Provide the (x, y) coordinate of the cell's center where the given text is located.  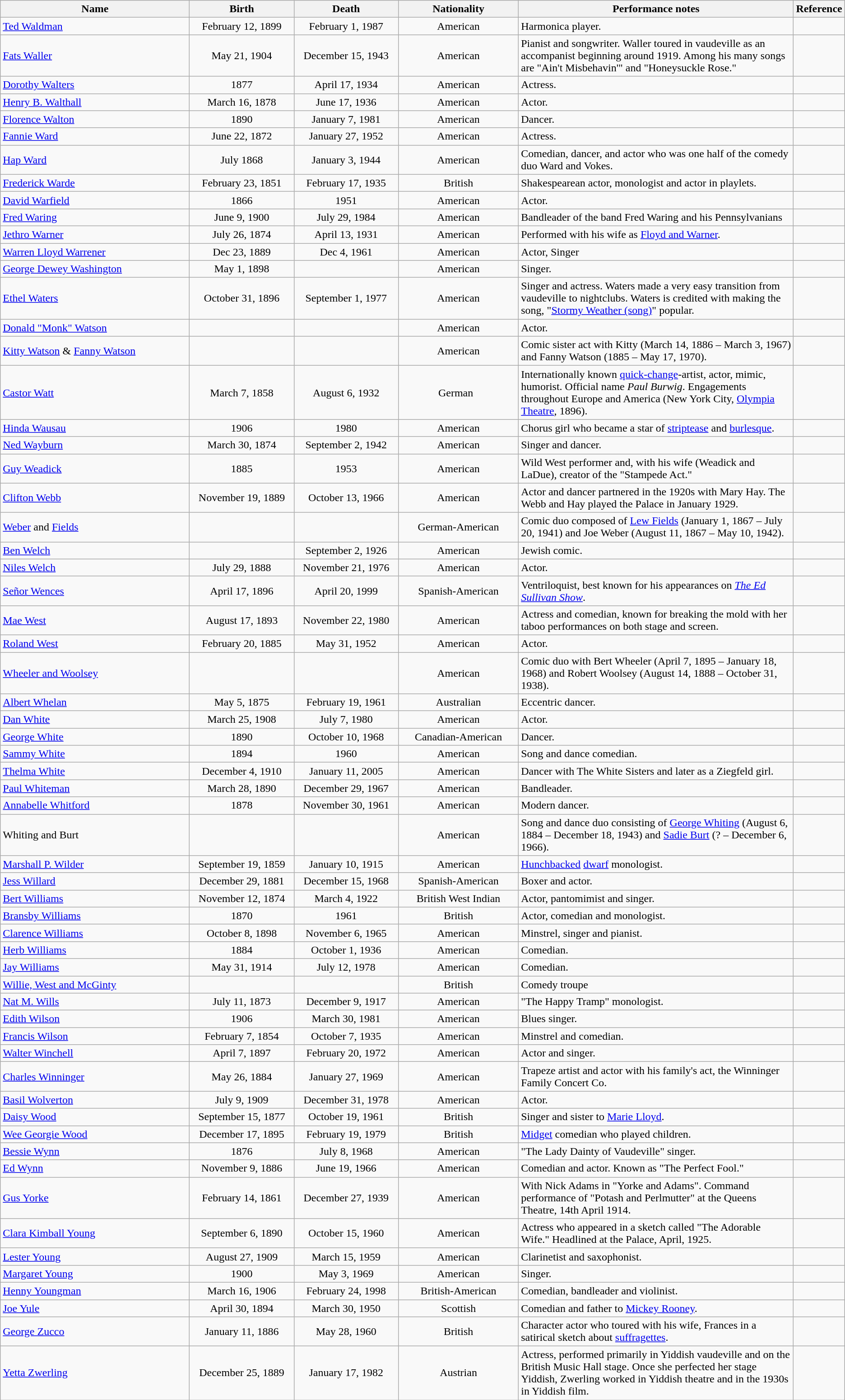
Performed with his wife as Floyd and Warner. (656, 234)
April 17, 1896 (242, 591)
Blues singer. (656, 1019)
November 9, 1886 (242, 1168)
Bransby Williams (95, 916)
Charles Winninger (95, 1076)
Niles Welch (95, 567)
Castor Watt (95, 393)
Actor, pantomimist and singer. (656, 898)
Clara Kimball Young (95, 1233)
January 11, 2005 (346, 771)
Ned Wayburn (95, 445)
1900 (242, 1274)
Roland West (95, 643)
Song and dance comedian. (656, 754)
May 28, 1960 (346, 1332)
Clifton Webb (95, 498)
Walter Winchell (95, 1053)
March 30, 1981 (346, 1019)
Scottish (458, 1308)
April 13, 1931 (346, 234)
Modern dancer. (656, 805)
Whiting and Burt (95, 835)
Jay Williams (95, 967)
August 17, 1893 (242, 620)
1885 (242, 469)
Trapeze artist and actor with his family's act, the Winninger Family Concert Co. (656, 1076)
Jess Willard (95, 881)
September 15, 1877 (242, 1117)
May 31, 1914 (242, 967)
January 7, 1981 (346, 119)
October 13, 1966 (346, 498)
Clarinetist and saxophonist. (656, 1256)
Canadian-American (458, 737)
March 28, 1890 (242, 788)
George White (95, 737)
Singer and sister to Marie Lloyd. (656, 1117)
Joe Yule (95, 1308)
Comedy troupe (656, 985)
1960 (346, 754)
Dancer with The White Sisters and later as a Ziegfeld girl. (656, 771)
Lester Young (95, 1256)
Willie, West and McGinty (95, 985)
March 4, 1922 (346, 898)
Fannie Ward (95, 136)
February 12, 1899 (242, 26)
Actor, Singer (656, 251)
1951 (346, 200)
Death (346, 9)
Actor and dancer partnered in the 1920s with Mary Hay. The Webb and Hay played the Palace in January 1929. (656, 498)
Señor Wences (95, 591)
February 20, 1885 (242, 643)
February 14, 1861 (242, 1198)
December 29, 1967 (346, 788)
Fred Waring (95, 217)
September 2, 1926 (346, 550)
December 17, 1895 (242, 1134)
Weber and Fields (95, 527)
Donald "Monk" Watson (95, 328)
May 1, 1898 (242, 269)
April 17, 1934 (346, 85)
Kitty Watson & Fanny Watson (95, 351)
November 22, 1980 (346, 620)
Comedian, dancer, and actor who was one half of the comedy duo Ward and Vokes. (656, 160)
Albert Whelan (95, 702)
February 23, 1851 (242, 183)
October 31, 1896 (242, 298)
October 15, 1960 (346, 1233)
December 29, 1881 (242, 881)
Wild West performer and, with his wife (Weadick and LaDue), creator of the "Stampede Act." (656, 469)
Paul Whiteman (95, 788)
British-American (458, 1291)
Ted Waldman (95, 26)
May 21, 1904 (242, 56)
Comic duo composed of Lew Fields (January 1, 1867 – July 20, 1941) and Joe Weber (August 11, 1867 – May 10, 1942). (656, 527)
German-American (458, 527)
October 8, 1898 (242, 933)
Wheeler and Woolsey (95, 673)
May 3, 1969 (346, 1274)
July 1868 (242, 160)
Jethro Warner (95, 234)
November 12, 1874 (242, 898)
Fats Waller (95, 56)
June 9, 1900 (242, 217)
November 19, 1889 (242, 498)
June 22, 1872 (242, 136)
September 2, 1942 (346, 445)
January 27, 1969 (346, 1076)
Eccentric dancer. (656, 702)
August 6, 1932 (346, 393)
December 15, 1943 (346, 56)
December 25, 1889 (242, 1373)
Name (95, 9)
Comedian and actor. Known as "The Perfect Fool." (656, 1168)
Clarence Williams (95, 933)
David Warfield (95, 200)
September 1, 1977 (346, 298)
December 9, 1917 (346, 1002)
Dorothy Walters (95, 85)
Margaret Young (95, 1274)
Mae West (95, 620)
November 30, 1961 (346, 805)
Hunchbacked dwarf monologist. (656, 864)
February 17, 1935 (346, 183)
January 17, 1982 (346, 1373)
Jewish comic. (656, 550)
Bert Williams (95, 898)
February 19, 1979 (346, 1134)
Annabelle Whitford (95, 805)
March 30, 1950 (346, 1308)
Austrian (458, 1373)
Harmonica player. (656, 26)
Boxer and actor. (656, 881)
Shakespearean actor, monologist and actor in playlets. (656, 183)
Song and dance duo consisting of George Whiting (August 6, 1884 – December 18, 1943) and Sadie Burt (? – December 6, 1966). (656, 835)
March 16, 1906 (242, 1291)
Henry B. Walthall (95, 102)
July 29, 1984 (346, 217)
Edith Wilson (95, 1019)
Ethel Waters (95, 298)
Daisy Wood (95, 1117)
Comic sister act with Kitty (March 14, 1886 – March 3, 1967) and Fanny Watson (1885 – May 17, 1970). (656, 351)
March 30, 1874 (242, 445)
Comedian, bandleader and violinist. (656, 1291)
April 20, 1999 (346, 591)
March 25, 1908 (242, 720)
September 19, 1859 (242, 864)
April 7, 1897 (242, 1053)
1866 (242, 200)
July 7, 1980 (346, 720)
July 12, 1978 (346, 967)
June 19, 1966 (346, 1168)
George Dewey Washington (95, 269)
March 7, 1858 (242, 393)
February 19, 1961 (346, 702)
February 24, 1998 (346, 1291)
1961 (346, 916)
December 4, 1910 (242, 771)
German (458, 393)
December 31, 1978 (346, 1100)
Reference (819, 9)
October 10, 1968 (346, 737)
Actress who appeared in a sketch called "The Adorable Wife." Headlined at the Palace, April, 1925. (656, 1233)
Ventriloquist, best known for his appearances on The Ed Sullivan Show. (656, 591)
August 27, 1909 (242, 1256)
Wee Georgie Wood (95, 1134)
Actor and singer. (656, 1053)
British West Indian (458, 898)
Australian (458, 702)
September 6, 1890 (242, 1233)
February 20, 1972 (346, 1053)
Dan White (95, 720)
July 8, 1968 (346, 1151)
Bessie Wynn (95, 1151)
February 7, 1854 (242, 1036)
July 9, 1909 (242, 1100)
May 26, 1884 (242, 1076)
January 11, 1886 (242, 1332)
Yetta Zwerling (95, 1373)
January 27, 1952 (346, 136)
November 6, 1965 (346, 933)
1894 (242, 754)
Marshall P. Wilder (95, 864)
March 15, 1959 (346, 1256)
Bandleader. (656, 788)
Sammy White (95, 754)
Francis Wilson (95, 1036)
January 10, 1915 (346, 864)
Dec 23, 1889 (242, 251)
March 16, 1878 (242, 102)
Minstrel and comedian. (656, 1036)
December 27, 1939 (346, 1198)
1878 (242, 805)
Actress and comedian, known for breaking the mold with her taboo performances on both stage and screen. (656, 620)
Guy Weadick (95, 469)
Frederick Warde (95, 183)
Thelma White (95, 771)
Character actor who toured with his wife, Frances in a satirical sketch about suffragettes. (656, 1332)
Herb Williams (95, 950)
"The Happy Tramp" monologist. (656, 1002)
Ben Welch (95, 550)
Chorus girl who became a star of striptease and burlesque. (656, 428)
1876 (242, 1151)
February 1, 1987 (346, 26)
Comedian and father to Mickey Rooney. (656, 1308)
Birth (242, 9)
With Nick Adams in "Yorke and Adams". Command performance of "Potash and Perlmutter" at the Queens Theatre, 14th April 1914. (656, 1198)
October 1, 1936 (346, 950)
Gus Yorke (95, 1198)
October 19, 1961 (346, 1117)
Bandleader of the band Fred Waring and his Pennsylvanians (656, 217)
Ed Wynn (95, 1168)
May 5, 1875 (242, 702)
1980 (346, 428)
Warren Lloyd Warrener (95, 251)
October 7, 1935 (346, 1036)
November 21, 1976 (346, 567)
Basil Wolverton (95, 1100)
Florence Walton (95, 119)
Midget comedian who played children. (656, 1134)
1870 (242, 916)
January 3, 1944 (346, 160)
April 30, 1894 (242, 1308)
Minstrel, singer and pianist. (656, 933)
1877 (242, 85)
Singer and dancer. (656, 445)
Performance notes (656, 9)
Dec 4, 1961 (346, 251)
December 15, 1968 (346, 881)
Hap Ward (95, 160)
1884 (242, 950)
George Zucco (95, 1332)
Henny Youngman (95, 1291)
Actor, comedian and monologist. (656, 916)
May 31, 1952 (346, 643)
June 17, 1936 (346, 102)
Hinda Wausau (95, 428)
July 29, 1888 (242, 567)
July 11, 1873 (242, 1002)
Nat M. Wills (95, 1002)
Nationality (458, 9)
"The Lady Dainty of Vaudeville" singer. (656, 1151)
July 26, 1874 (242, 234)
Comic duo with Bert Wheeler (April 7, 1895 – January 18, 1968) and Robert Woolsey (August 14, 1888 – October 31, 1938). (656, 673)
1953 (346, 469)
